Pinpoint the cell where the given text exists, returning its (X, Y) midpoint coordinate. 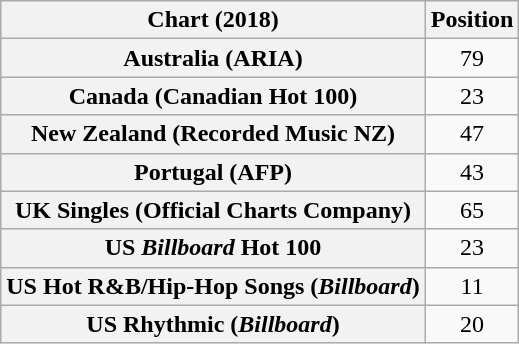
US Billboard Hot 100 (213, 248)
New Zealand (Recorded Music NZ) (213, 134)
79 (472, 58)
20 (472, 324)
47 (472, 134)
Portugal (AFP) (213, 172)
Canada (Canadian Hot 100) (213, 96)
UK Singles (Official Charts Company) (213, 210)
65 (472, 210)
US Rhythmic (Billboard) (213, 324)
43 (472, 172)
US Hot R&B/Hip-Hop Songs (Billboard) (213, 286)
Position (472, 20)
11 (472, 286)
Chart (2018) (213, 20)
Australia (ARIA) (213, 58)
